Identify which cell holds the provided text, then report its [x, y] central coordinate. 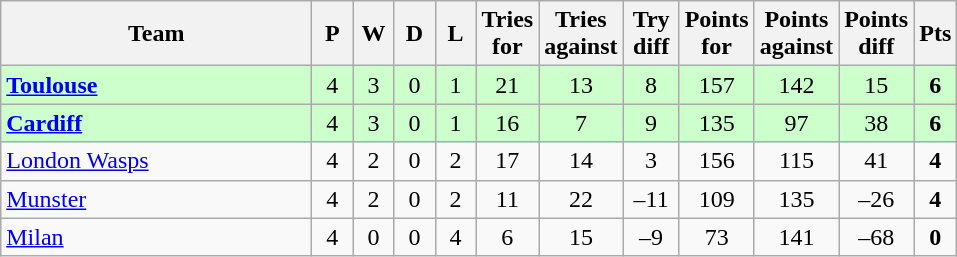
21 [508, 85]
41 [876, 161]
Team [156, 34]
Tries against [581, 34]
Tries for [508, 34]
–9 [651, 237]
97 [796, 123]
Milan [156, 237]
W [374, 34]
8 [651, 85]
16 [508, 123]
Cardiff [156, 123]
Try diff [651, 34]
Points diff [876, 34]
11 [508, 199]
73 [716, 237]
157 [716, 85]
22 [581, 199]
9 [651, 123]
Points for [716, 34]
142 [796, 85]
Pts [936, 34]
13 [581, 85]
141 [796, 237]
Points against [796, 34]
D [414, 34]
38 [876, 123]
17 [508, 161]
–26 [876, 199]
London Wasps [156, 161]
L [456, 34]
109 [716, 199]
156 [716, 161]
7 [581, 123]
–11 [651, 199]
P [332, 34]
14 [581, 161]
Munster [156, 199]
115 [796, 161]
–68 [876, 237]
Toulouse [156, 85]
